Find where the given text appears and provide that cell's center as (x, y) coordinate. 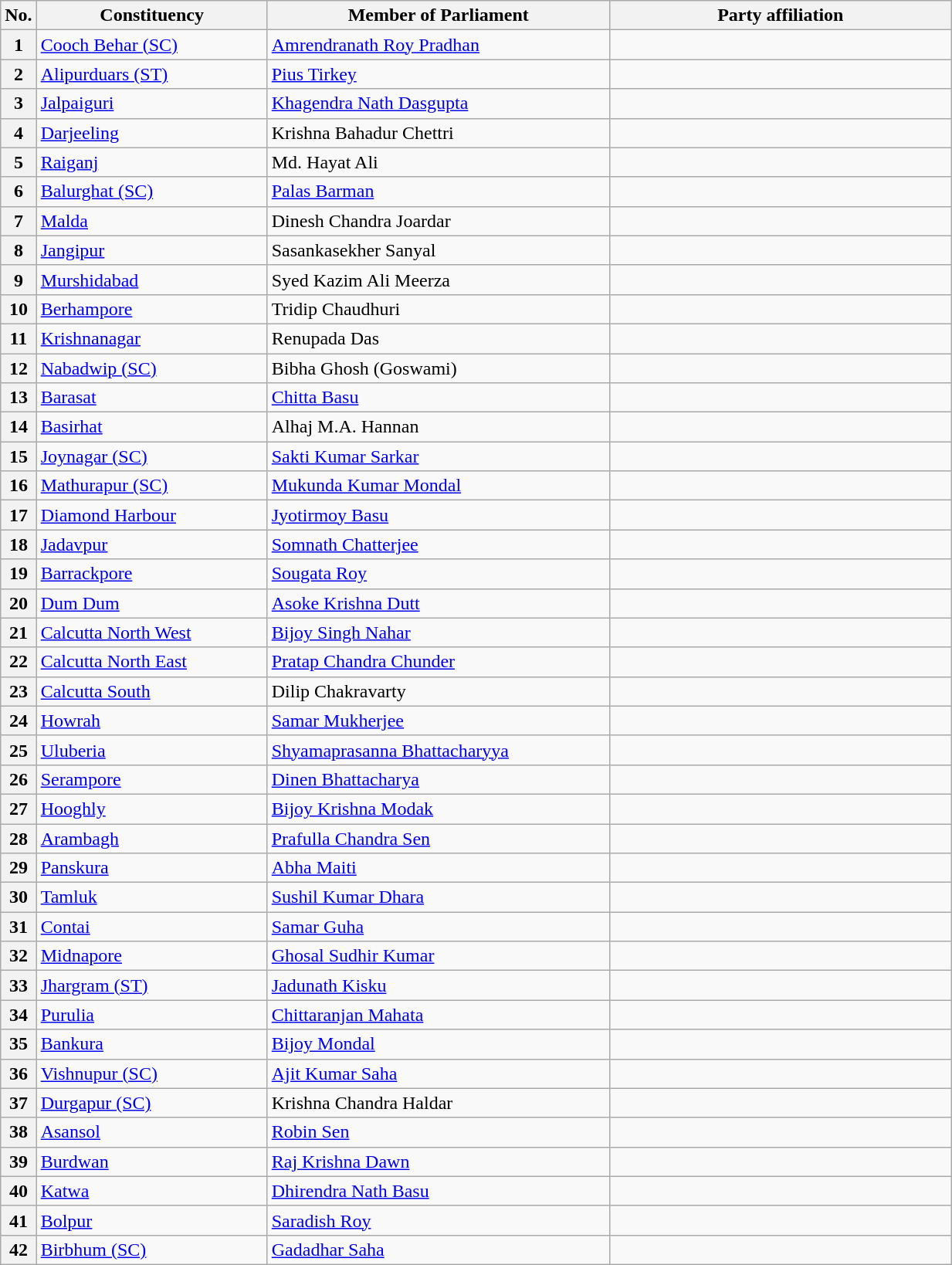
Raj Krishna Dawn (439, 1162)
Barrackpore (151, 574)
25 (19, 750)
Contai (151, 927)
Hooghly (151, 809)
No. (19, 15)
Sougata Roy (439, 574)
5 (19, 162)
Barasat (151, 398)
Jadunath Kisku (439, 985)
Uluberia (151, 750)
Bibha Ghosh (Goswami) (439, 368)
Alhaj M.A. Hannan (439, 427)
Katwa (151, 1191)
37 (19, 1103)
Renupada Das (439, 338)
34 (19, 1015)
Jyotirmoy Basu (439, 515)
Sushil Kumar Dhara (439, 897)
2 (19, 74)
Bijoy Mondal (439, 1044)
Joynagar (SC) (151, 456)
Purulia (151, 1015)
31 (19, 927)
Krishna Bahadur Chettri (439, 133)
12 (19, 368)
35 (19, 1044)
Jalpaiguri (151, 103)
Pratap Chandra Chunder (439, 662)
Darjeeling (151, 133)
Krishna Chandra Haldar (439, 1103)
42 (19, 1250)
39 (19, 1162)
Ghosal Sudhir Kumar (439, 956)
Raiganj (151, 162)
Calcutta North West (151, 632)
Chitta Basu (439, 398)
Palas Barman (439, 192)
Member of Parliament (439, 15)
Durgapur (SC) (151, 1103)
Mathurapur (SC) (151, 486)
Murshidabad (151, 280)
Burdwan (151, 1162)
Calcutta North East (151, 662)
40 (19, 1191)
Howrah (151, 721)
Birbhum (SC) (151, 1250)
Saradish Roy (439, 1220)
19 (19, 574)
18 (19, 544)
21 (19, 632)
Mukunda Kumar Mondal (439, 486)
Nabadwip (SC) (151, 368)
Dilip Chakravarty (439, 691)
Diamond Harbour (151, 515)
Sakti Kumar Sarkar (439, 456)
Constituency (151, 15)
Serampore (151, 779)
Panskura (151, 868)
Shyamaprasanna Bhattacharyya (439, 750)
3 (19, 103)
Calcutta South (151, 691)
14 (19, 427)
32 (19, 956)
41 (19, 1220)
Bijoy Singh Nahar (439, 632)
33 (19, 985)
Amrendranath Roy Pradhan (439, 45)
Syed Kazim Ali Meerza (439, 280)
1 (19, 45)
Chittaranjan Mahata (439, 1015)
Asansol (151, 1132)
36 (19, 1073)
11 (19, 338)
Bijoy Krishna Modak (439, 809)
Krishnanagar (151, 338)
Berhampore (151, 309)
10 (19, 309)
20 (19, 603)
Samar Guha (439, 927)
8 (19, 250)
38 (19, 1132)
7 (19, 221)
23 (19, 691)
26 (19, 779)
27 (19, 809)
Dum Dum (151, 603)
Abha Maiti (439, 868)
Prafulla Chandra Sen (439, 838)
29 (19, 868)
Dinesh Chandra Joardar (439, 221)
Malda (151, 221)
Somnath Chatterjee (439, 544)
Party affiliation (780, 15)
4 (19, 133)
Robin Sen (439, 1132)
Bankura (151, 1044)
22 (19, 662)
6 (19, 192)
Tamluk (151, 897)
Ajit Kumar Saha (439, 1073)
Asoke Krishna Dutt (439, 603)
Samar Mukherjee (439, 721)
17 (19, 515)
Md. Hayat Ali (439, 162)
Bolpur (151, 1220)
Dhirendra Nath Basu (439, 1191)
Balurghat (SC) (151, 192)
24 (19, 721)
28 (19, 838)
15 (19, 456)
Basirhat (151, 427)
13 (19, 398)
Cooch Behar (SC) (151, 45)
Midnapore (151, 956)
Tridip Chaudhuri (439, 309)
Arambagh (151, 838)
Pius Tirkey (439, 74)
9 (19, 280)
Jangipur (151, 250)
Vishnupur (SC) (151, 1073)
Dinen Bhattacharya (439, 779)
Jadavpur (151, 544)
Alipurduars (ST) (151, 74)
Gadadhar Saha (439, 1250)
Jhargram (ST) (151, 985)
Sasankasekher Sanyal (439, 250)
30 (19, 897)
Khagendra Nath Dasgupta (439, 103)
16 (19, 486)
